Extract the (X, Y) coordinate from the center of the cell holding the provided text.  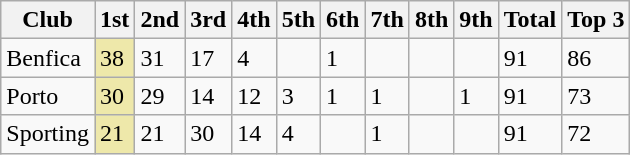
2nd (160, 20)
17 (208, 58)
4th (254, 20)
86 (596, 58)
Sporting (48, 134)
Top 3 (596, 20)
29 (160, 96)
Total (530, 20)
38 (114, 58)
3 (298, 96)
8th (431, 20)
9th (476, 20)
1st (114, 20)
7th (387, 20)
31 (160, 58)
12 (254, 96)
5th (298, 20)
6th (343, 20)
Club (48, 20)
72 (596, 134)
Benfica (48, 58)
3rd (208, 20)
73 (596, 96)
Porto (48, 96)
